Locate the cell with the specified text and output its (x, y) center coordinate. 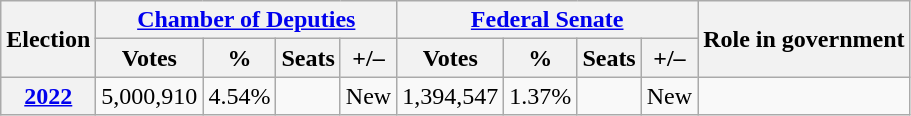
Role in government (804, 39)
1.37% (540, 96)
Federal Senate (548, 20)
Election (48, 39)
5,000,910 (150, 96)
1,394,547 (450, 96)
2022 (48, 96)
Chamber of Deputies (246, 20)
4.54% (240, 96)
